Return [x, y] of the center of cell containing provided text 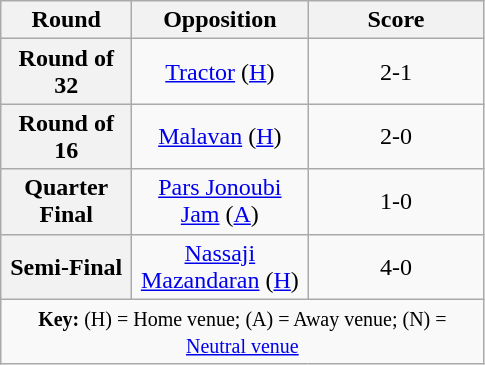
1-0 [396, 202]
Key: (H) = Home venue; (A) = Away venue; (N) = Neutral venue [242, 332]
Score [396, 20]
Round of 16 [66, 136]
Opposition [220, 20]
Round of 32 [66, 72]
Malavan (H) [220, 136]
2-1 [396, 72]
2-0 [396, 136]
Round [66, 20]
4-0 [396, 266]
Pars Jonoubi Jam (A) [220, 202]
Tractor (H) [220, 72]
Semi-Final [66, 266]
Quarter Final [66, 202]
Nassaji Mazandaran (H) [220, 266]
